For the text-containing cell, return its midpoint in (x, y) coordinate format. 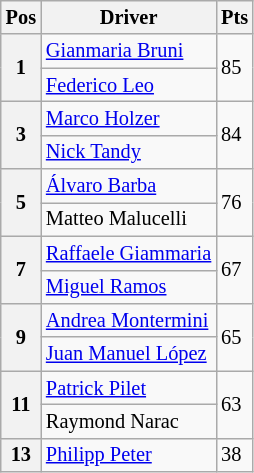
Marco Holzer (128, 118)
5 (21, 202)
Philipp Peter (128, 455)
85 (234, 68)
Matteo Malucelli (128, 219)
Miguel Ramos (128, 287)
Raymond Narac (128, 421)
76 (234, 202)
7 (21, 270)
84 (234, 134)
67 (234, 270)
9 (21, 336)
Patrick Pilet (128, 388)
13 (21, 455)
1 (21, 68)
Driver (128, 17)
38 (234, 455)
Álvaro Barba (128, 186)
Juan Manuel López (128, 354)
3 (21, 134)
Pts (234, 17)
Andrea Montermini (128, 320)
Federico Leo (128, 85)
63 (234, 404)
Pos (21, 17)
65 (234, 336)
Raffaele Giammaria (128, 253)
Gianmaria Bruni (128, 51)
11 (21, 404)
Nick Tandy (128, 152)
